For the text-containing cell, return its midpoint in (X, Y) coordinate format. 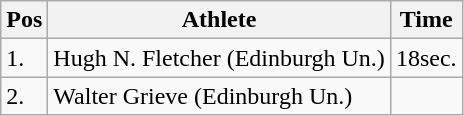
1. (24, 58)
Pos (24, 20)
Walter Grieve (Edinburgh Un.) (220, 96)
18sec. (426, 58)
Athlete (220, 20)
2. (24, 96)
Hugh N. Fletcher (Edinburgh Un.) (220, 58)
Time (426, 20)
